Locate the cell with the specified text and output its [X, Y] center coordinate. 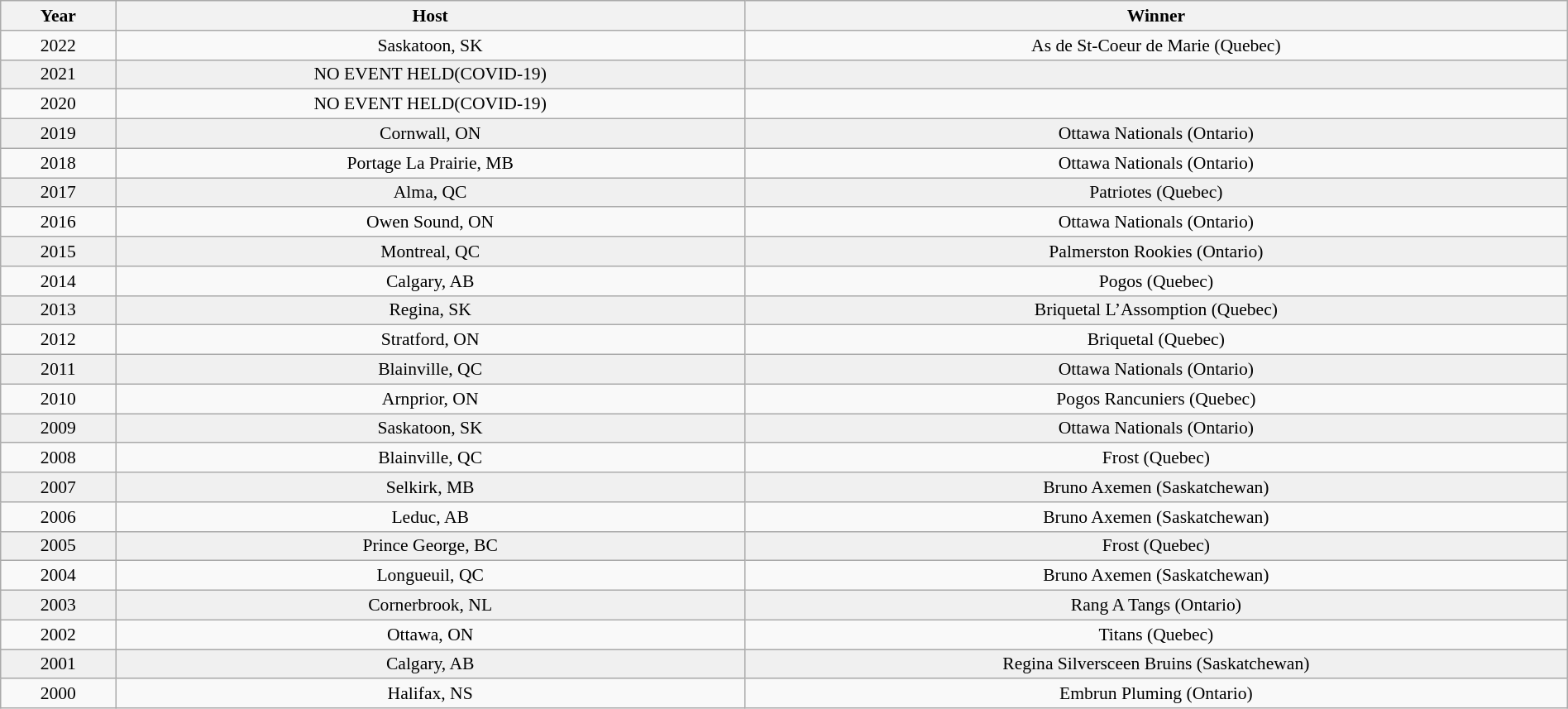
Embrun Pluming (Ontario) [1156, 694]
2000 [58, 694]
Palmerston Rookies (Ontario) [1156, 252]
2009 [58, 429]
Stratford, ON [430, 340]
Pogos (Quebec) [1156, 281]
Host [430, 16]
Winner [1156, 16]
Selkirk, MB [430, 487]
2006 [58, 517]
Halifax, NS [430, 694]
2007 [58, 487]
2003 [58, 606]
Rang A Tangs (Ontario) [1156, 606]
Pogos Rancuniers (Quebec) [1156, 399]
2020 [58, 104]
Briquetal L’Assomption (Quebec) [1156, 310]
2016 [58, 223]
2004 [58, 576]
As de St-Coeur de Marie (Quebec) [1156, 46]
Year [58, 16]
2018 [58, 163]
Longueuil, QC [430, 576]
Ottawa, ON [430, 635]
Regina, SK [430, 310]
2015 [58, 252]
2022 [58, 46]
2001 [58, 664]
2002 [58, 635]
Owen Sound, ON [430, 223]
2021 [58, 74]
2005 [58, 546]
Portage La Prairie, MB [430, 163]
2008 [58, 458]
2013 [58, 310]
Arnprior, ON [430, 399]
2019 [58, 134]
2012 [58, 340]
Cornerbrook, NL [430, 606]
Alma, QC [430, 193]
Briquetal (Quebec) [1156, 340]
2010 [58, 399]
2017 [58, 193]
Regina Silversceen Bruins (Saskatchewan) [1156, 664]
Prince George, BC [430, 546]
2011 [58, 370]
Montreal, QC [430, 252]
Leduc, AB [430, 517]
Titans (Quebec) [1156, 635]
Patriotes (Quebec) [1156, 193]
Cornwall, ON [430, 134]
2014 [58, 281]
